Pinpoint the cell where the given text exists, returning its (x, y) midpoint coordinate. 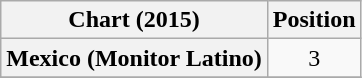
3 (314, 58)
Mexico (Monitor Latino) (134, 58)
Chart (2015) (134, 20)
Position (314, 20)
